Return the (x, y) coordinate for the center point of the cell that contains the specified text.  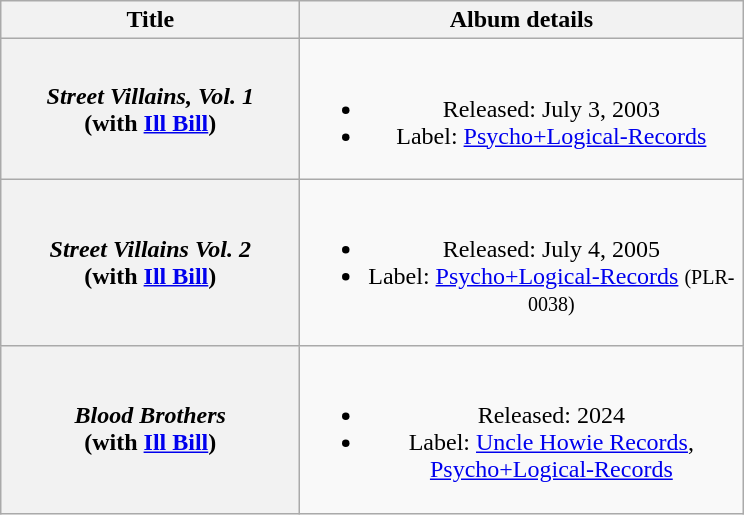
Title (150, 20)
Street Villains Vol. 2(with Ill Bill) (150, 262)
Released: 2024Label: Uncle Howie Records, Psycho+Logical-Records (522, 430)
Album details (522, 20)
Street Villains, Vol. 1(with Ill Bill) (150, 109)
Blood Brothers(with Ill Bill) (150, 430)
Released: July 4, 2005Label: Psycho+Logical-Records (PLR-0038) (522, 262)
Released: July 3, 2003Label: Psycho+Logical-Records (522, 109)
